From the cell containing the given text, extract its center point as [X, Y] coordinate. 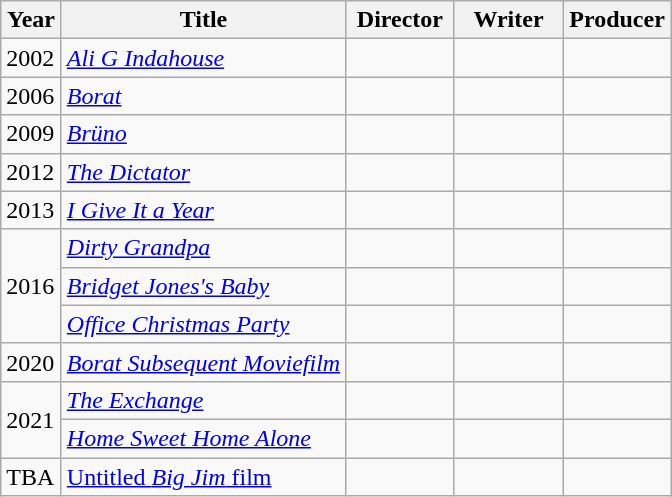
2012 [32, 172]
Writer [508, 20]
The Dictator [203, 172]
2002 [32, 58]
Office Christmas Party [203, 324]
Brüno [203, 134]
TBA [32, 477]
Title [203, 20]
2021 [32, 419]
Untitled Big Jim film [203, 477]
2016 [32, 286]
Dirty Grandpa [203, 248]
2013 [32, 210]
Borat Subsequent Moviefilm [203, 362]
Bridget Jones's Baby [203, 286]
2020 [32, 362]
2009 [32, 134]
Home Sweet Home Alone [203, 438]
Ali G Indahouse [203, 58]
Director [400, 20]
2006 [32, 96]
Producer [618, 20]
The Exchange [203, 400]
Borat [203, 96]
Year [32, 20]
I Give It a Year [203, 210]
